Output the [X, Y] coordinate of the center of the cell containing the given text.  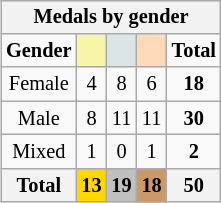
30 [194, 118]
13 [91, 185]
19 [122, 185]
6 [152, 84]
50 [194, 185]
Medals by gender [111, 17]
Gender [38, 51]
Mixed [38, 152]
4 [91, 84]
Male [38, 118]
Female [38, 84]
2 [194, 152]
0 [122, 152]
